Extract the (x, y) coordinate from the center of the cell holding the provided text.  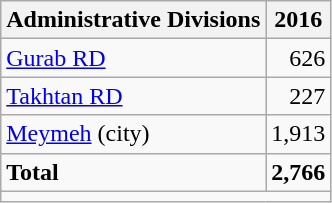
626 (298, 58)
Takhtan RD (134, 96)
Total (134, 172)
Meymeh (city) (134, 134)
2,766 (298, 172)
2016 (298, 20)
227 (298, 96)
Gurab RD (134, 58)
1,913 (298, 134)
Administrative Divisions (134, 20)
